Scan for the cell matching the given text and deliver its (X, Y) coordinate at center. 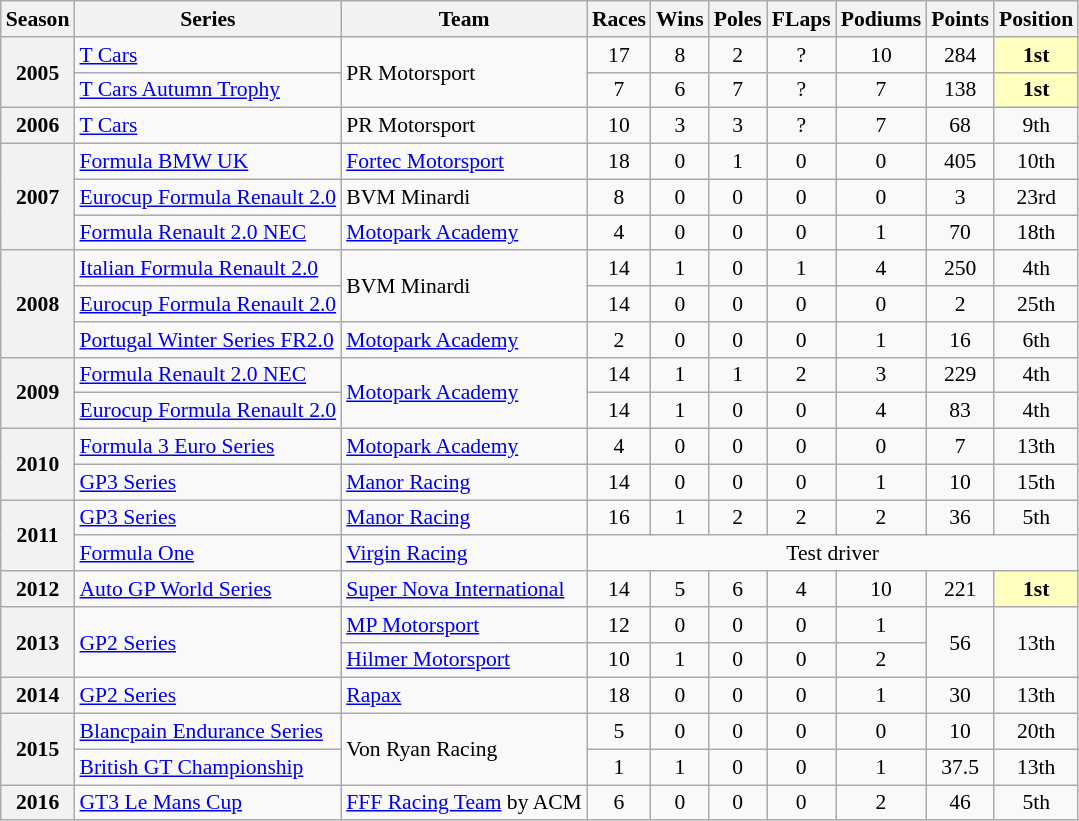
Formula BMW UK (208, 162)
23rd (1036, 197)
Poles (738, 19)
20th (1036, 732)
Test driver (833, 554)
2006 (38, 126)
Formula 3 Euro Series (208, 447)
Formula One (208, 554)
Virgin Racing (464, 554)
Rapax (464, 696)
2009 (38, 392)
2005 (38, 72)
250 (960, 269)
83 (960, 411)
284 (960, 55)
Series (208, 19)
Wins (680, 19)
12 (619, 625)
Season (38, 19)
2015 (38, 750)
10th (1036, 162)
68 (960, 126)
T Cars Autumn Trophy (208, 90)
2008 (38, 304)
37.5 (960, 767)
Team (464, 19)
Races (619, 19)
Hilmer Motorsport (464, 660)
405 (960, 162)
36 (960, 518)
25th (1036, 304)
2013 (38, 642)
229 (960, 375)
British GT Championship (208, 767)
2012 (38, 589)
138 (960, 90)
2007 (38, 198)
Fortec Motorsport (464, 162)
MP Motorsport (464, 625)
2014 (38, 696)
Portugal Winter Series FR2.0 (208, 340)
Podiums (882, 19)
9th (1036, 126)
221 (960, 589)
15th (1036, 482)
Blancpain Endurance Series (208, 732)
FLaps (802, 19)
Von Ryan Racing (464, 750)
2011 (38, 536)
Auto GP World Series (208, 589)
6th (1036, 340)
70 (960, 233)
18th (1036, 233)
Position (1036, 19)
Italian Formula Renault 2.0 (208, 269)
2010 (38, 464)
17 (619, 55)
2016 (38, 803)
46 (960, 803)
56 (960, 642)
Points (960, 19)
Super Nova International (464, 589)
FFF Racing Team by ACM (464, 803)
GT3 Le Mans Cup (208, 803)
30 (960, 696)
